Detect which cell encompasses the target text, then output its (X, Y) center coordinate. 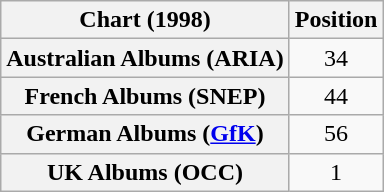
UK Albums (OCC) (145, 172)
Position (336, 20)
44 (336, 96)
56 (336, 134)
Chart (1998) (145, 20)
French Albums (SNEP) (145, 96)
1 (336, 172)
Australian Albums (ARIA) (145, 58)
German Albums (GfK) (145, 134)
34 (336, 58)
